Determine the (x, y) coordinate at the center of the cell enclosing the given text.  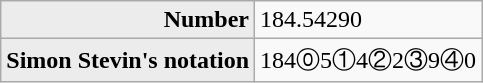
184⓪5①4②2③9④0 (368, 60)
Number (128, 20)
Simon Stevin's notation (128, 60)
184.54290 (368, 20)
